Identify which cell holds the provided text, then report its [x, y] central coordinate. 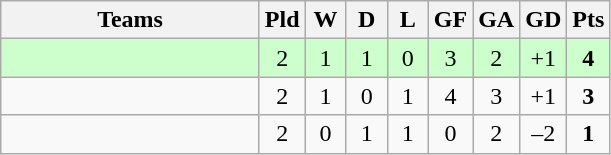
L [408, 20]
Pts [588, 20]
Pld [282, 20]
Teams [130, 20]
GD [544, 20]
D [366, 20]
W [326, 20]
–2 [544, 134]
GF [450, 20]
GA [496, 20]
